Pinpoint the cell where the given text exists, returning its (X, Y) midpoint coordinate. 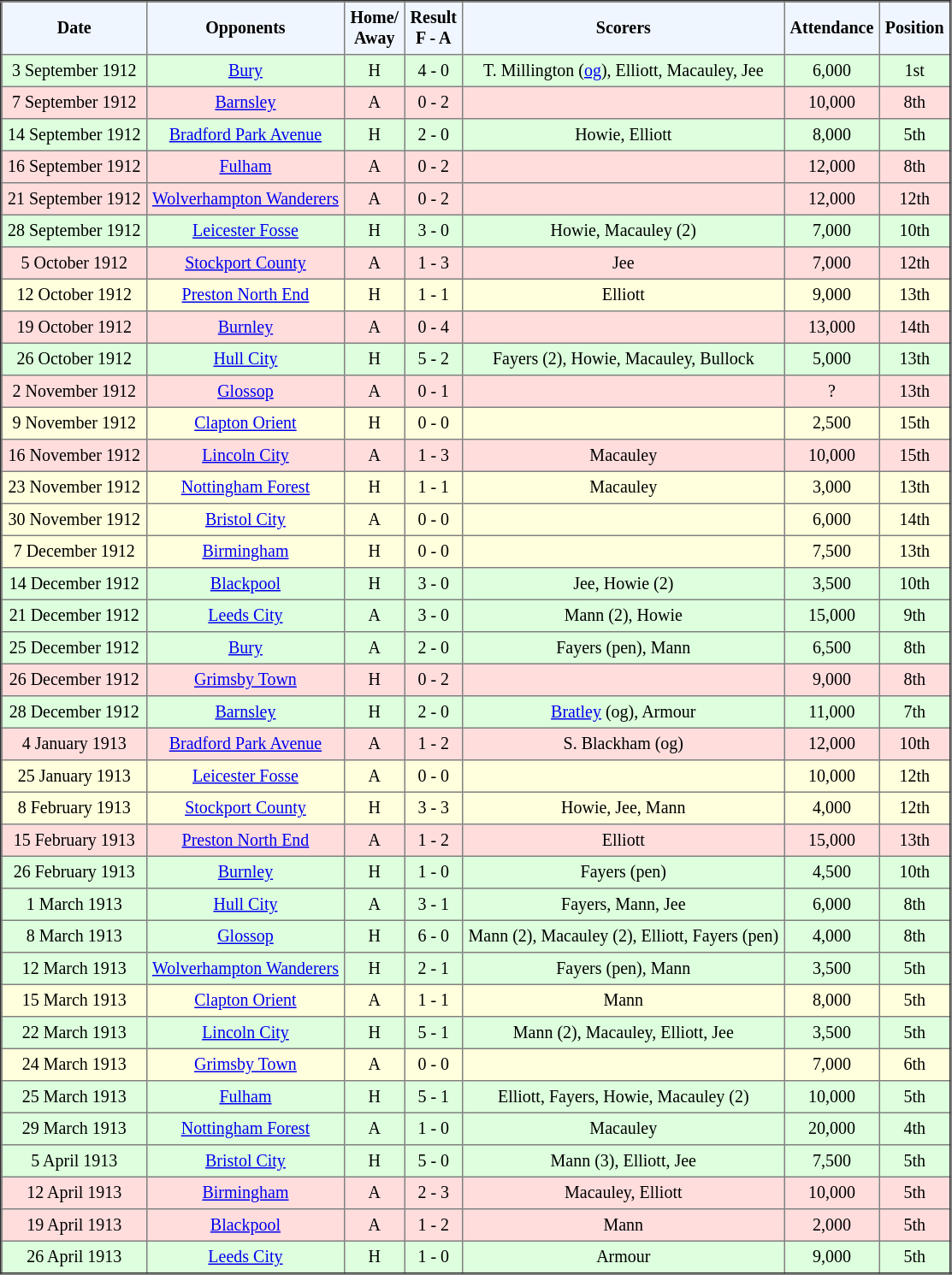
8 March 1913 (74, 936)
Date (74, 28)
Mann (2), Howie (624, 616)
ResultF - A (434, 28)
Mann (3), Elliott, Jee (624, 1161)
21 September 1912 (74, 199)
3 - 3 (434, 808)
14 September 1912 (74, 135)
5 April 1913 (74, 1161)
15 February 1913 (74, 841)
Jee, Howie (2) (624, 584)
Attendance (831, 28)
3 - 1 (434, 905)
4 January 1913 (74, 744)
24 March 1913 (74, 1065)
Macauley, Elliott (624, 1193)
23 November 1912 (74, 487)
S. Blackham (og) (624, 744)
25 January 1913 (74, 776)
2 - 1 (434, 969)
Opponents (245, 28)
28 December 1912 (74, 712)
Position (915, 28)
Mann (2), Macauley, Elliott, Jee (624, 1033)
22 March 1913 (74, 1033)
15 March 1913 (74, 1001)
5,000 (831, 359)
2 - 3 (434, 1193)
26 April 1913 (74, 1257)
26 October 1912 (74, 359)
1st (915, 71)
3,000 (831, 487)
4,500 (831, 872)
12 October 1912 (74, 295)
6th (915, 1065)
16 November 1912 (74, 456)
20,000 (831, 1129)
6,500 (831, 648)
Jee (624, 263)
28 September 1912 (74, 231)
T. Millington (og), Elliott, Macauley, Jee (624, 71)
0 - 1 (434, 392)
6 - 0 (434, 936)
12 March 1913 (74, 969)
19 October 1912 (74, 328)
30 November 1912 (74, 520)
5 October 1912 (74, 263)
9th (915, 616)
Fayers (pen) (624, 872)
4th (915, 1129)
4 - 0 (434, 71)
7th (915, 712)
29 March 1913 (74, 1129)
14 December 1912 (74, 584)
Fayers (2), Howie, Macauley, Bullock (624, 359)
1 March 1913 (74, 905)
25 March 1913 (74, 1097)
11,000 (831, 712)
Scorers (624, 28)
12 April 1913 (74, 1193)
Elliott, Fayers, Howie, Macauley (2) (624, 1097)
Fayers, Mann, Jee (624, 905)
8 February 1913 (74, 808)
19 April 1913 (74, 1225)
7 December 1912 (74, 552)
16 September 1912 (74, 167)
Howie, Macauley (2) (624, 231)
Home/Away (375, 28)
21 December 1912 (74, 616)
7 September 1912 (74, 103)
13,000 (831, 328)
2 November 1912 (74, 392)
Howie, Jee, Mann (624, 808)
Bratley (og), Armour (624, 712)
Howie, Elliott (624, 135)
0 - 4 (434, 328)
5 - 2 (434, 359)
2,000 (831, 1225)
26 February 1913 (74, 872)
26 December 1912 (74, 680)
25 December 1912 (74, 648)
3 September 1912 (74, 71)
2,500 (831, 423)
Armour (624, 1257)
? (831, 392)
5 - 0 (434, 1161)
Mann (2), Macauley (2), Elliott, Fayers (pen) (624, 936)
9 November 1912 (74, 423)
